Locate the cell with the specified text and output its (X, Y) center coordinate. 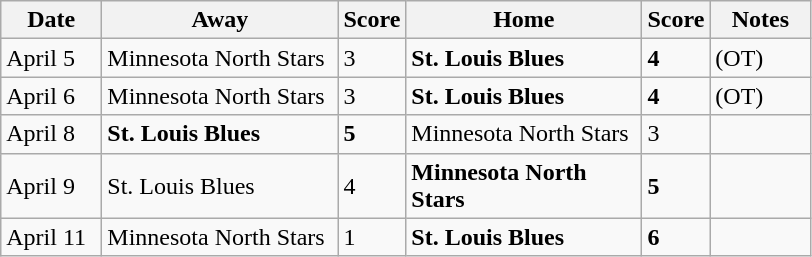
1 (372, 237)
April 9 (52, 186)
Home (524, 20)
April 6 (52, 96)
6 (676, 237)
April 11 (52, 237)
April 8 (52, 134)
April 5 (52, 58)
Away (220, 20)
Date (52, 20)
Notes (760, 20)
